Find where the given text appears and provide that cell's center as [x, y] coordinate. 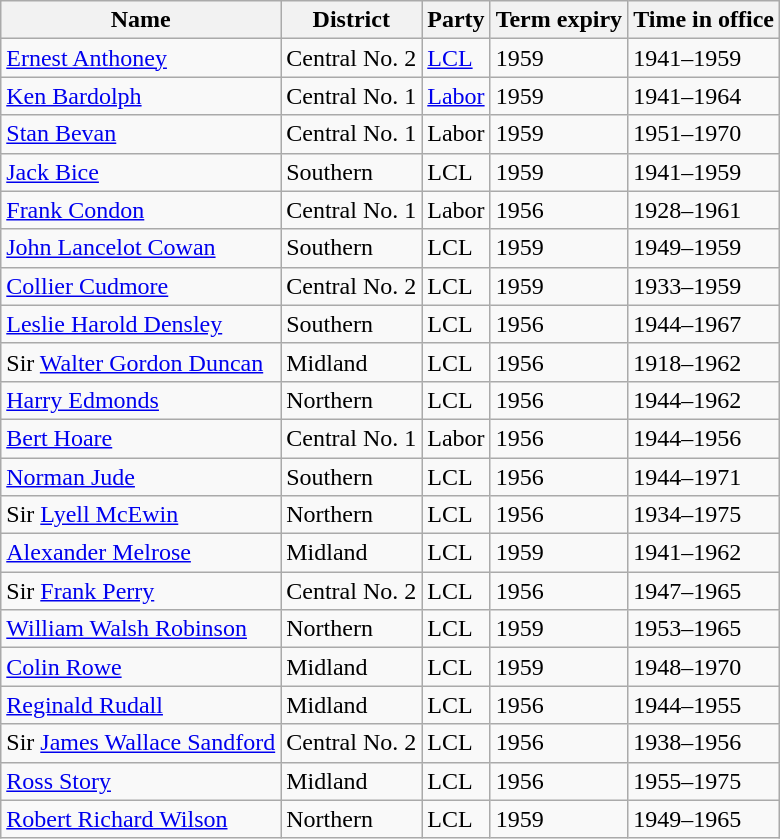
1941–1962 [704, 553]
1947–1965 [704, 591]
1918–1962 [704, 362]
1944–1971 [704, 477]
Name [141, 20]
John Lancelot Cowan [141, 248]
1944–1956 [704, 438]
1928–1961 [704, 210]
1953–1965 [704, 629]
Alexander Melrose [141, 553]
1949–1965 [704, 819]
1949–1959 [704, 248]
Stan Bevan [141, 134]
Reginald Rudall [141, 705]
Party [456, 20]
1944–1955 [704, 705]
Sir James Wallace Sandford [141, 743]
1938–1956 [704, 743]
1951–1970 [704, 134]
Sir Frank Perry [141, 591]
Leslie Harold Densley [141, 324]
Ken Bardolph [141, 96]
Frank Condon [141, 210]
1955–1975 [704, 781]
Time in office [704, 20]
Ross Story [141, 781]
Sir Lyell McEwin [141, 515]
Collier Cudmore [141, 286]
Bert Hoare [141, 438]
1934–1975 [704, 515]
1941–1964 [704, 96]
Jack Bice [141, 172]
Colin Rowe [141, 667]
1944–1967 [704, 324]
District [352, 20]
1933–1959 [704, 286]
Norman Jude [141, 477]
1948–1970 [704, 667]
Ernest Anthoney [141, 58]
1944–1962 [704, 400]
Harry Edmonds [141, 400]
William Walsh Robinson [141, 629]
Term expiry [558, 20]
Robert Richard Wilson [141, 819]
Sir Walter Gordon Duncan [141, 362]
